Determine the [x, y] coordinate at the center of the cell enclosing the given text.  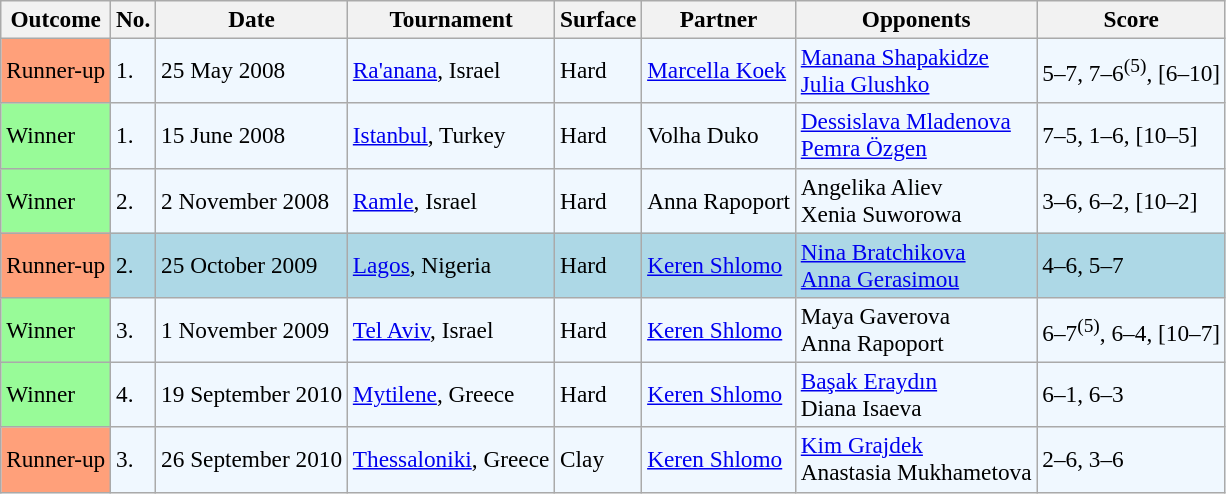
Marcella Koek [719, 70]
25 May 2008 [252, 70]
15 June 2008 [252, 136]
Başak Eraydın Diana Isaeva [916, 394]
Mytilene, Greece [450, 394]
4–6, 5–7 [1132, 264]
Thessaloniki, Greece [450, 460]
Ra'anana, Israel [450, 70]
19 September 2010 [252, 394]
Outcome [56, 19]
No. [134, 19]
6–7(5), 6–4, [10–7] [1132, 330]
5–7, 7–6(5), [6–10] [1132, 70]
Dessislava Mladenova Pemra Özgen [916, 136]
26 September 2010 [252, 460]
Date [252, 19]
Volha Duko [719, 136]
Anna Rapoport [719, 200]
Clay [598, 460]
7–5, 1–6, [10–5] [1132, 136]
Maya Gaverova Anna Rapoport [916, 330]
4. [134, 394]
Lagos, Nigeria [450, 264]
Kim Grajdek Anastasia Mukhametova [916, 460]
Manana Shapakidze Julia Glushko [916, 70]
2 November 2008 [252, 200]
Tel Aviv, Israel [450, 330]
Nina Bratchikova Anna Gerasimou [916, 264]
25 October 2009 [252, 264]
Ramle, Israel [450, 200]
Surface [598, 19]
Partner [719, 19]
2–6, 3–6 [1132, 460]
Istanbul, Turkey [450, 136]
1 November 2009 [252, 330]
Score [1132, 19]
Opponents [916, 19]
Tournament [450, 19]
Angelika Aliev Xenia Suworowa [916, 200]
6–1, 6–3 [1132, 394]
3–6, 6–2, [10–2] [1132, 200]
